Return [X, Y] of the center of cell containing provided text 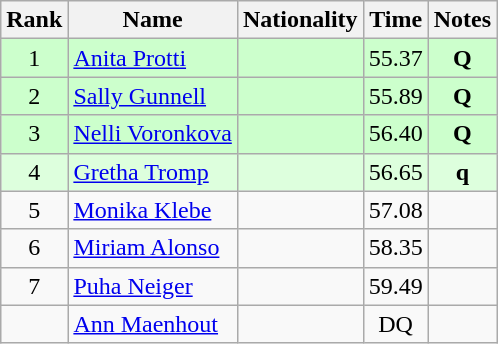
Notes [462, 20]
58.35 [396, 248]
1 [34, 58]
6 [34, 248]
2 [34, 96]
5 [34, 210]
q [462, 172]
4 [34, 172]
59.49 [396, 286]
Sally Gunnell [153, 96]
Monika Klebe [153, 210]
Puha Neiger [153, 286]
Nelli Voronkova [153, 134]
Nationality [300, 20]
3 [34, 134]
Time [396, 20]
Miriam Alonso [153, 248]
DQ [396, 324]
7 [34, 286]
Name [153, 20]
57.08 [396, 210]
56.40 [396, 134]
55.89 [396, 96]
56.65 [396, 172]
Ann Maenhout [153, 324]
55.37 [396, 58]
Anita Protti [153, 58]
Rank [34, 20]
Gretha Tromp [153, 172]
